Search for the cell housing the specified text and yield its [x, y] center coordinate. 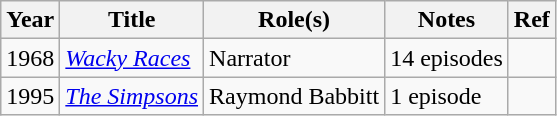
Raymond Babbitt [294, 96]
1968 [30, 58]
The Simpsons [132, 96]
1995 [30, 96]
Title [132, 20]
Notes [447, 20]
14 episodes [447, 58]
Ref [532, 20]
Wacky Races [132, 58]
Year [30, 20]
Narrator [294, 58]
Role(s) [294, 20]
1 episode [447, 96]
